For the text-containing cell, return its midpoint in (x, y) coordinate format. 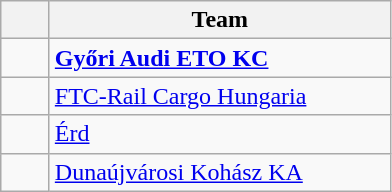
Győri Audi ETO KC (220, 58)
FTC-Rail Cargo Hungaria (220, 96)
Dunaújvárosi Kohász KA (220, 172)
Team (220, 20)
Érd (220, 134)
